Find where the given text appears and provide that cell's center as [X, Y] coordinate. 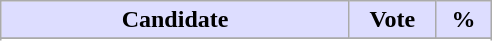
% [463, 20]
Vote [392, 20]
Candidate [176, 20]
